Locate the cell with the specified text and output its (x, y) center coordinate. 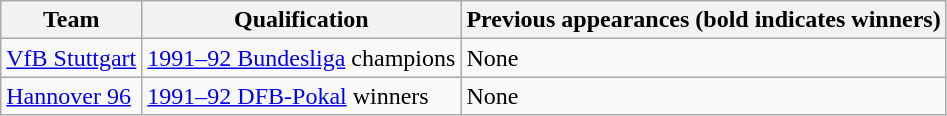
Team (72, 20)
Hannover 96 (72, 96)
Qualification (302, 20)
VfB Stuttgart (72, 58)
Previous appearances (bold indicates winners) (704, 20)
1991–92 Bundesliga champions (302, 58)
1991–92 DFB-Pokal winners (302, 96)
